Search for the cell housing the specified text and yield its (x, y) center coordinate. 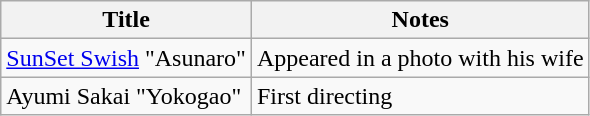
Ayumi Sakai "Yokogao" (126, 96)
SunSet Swish "Asunaro" (126, 58)
Title (126, 20)
Appeared in a photo with his wife (420, 58)
Notes (420, 20)
First directing (420, 96)
